Extract the [X, Y] coordinate from the center of the cell holding the provided text.  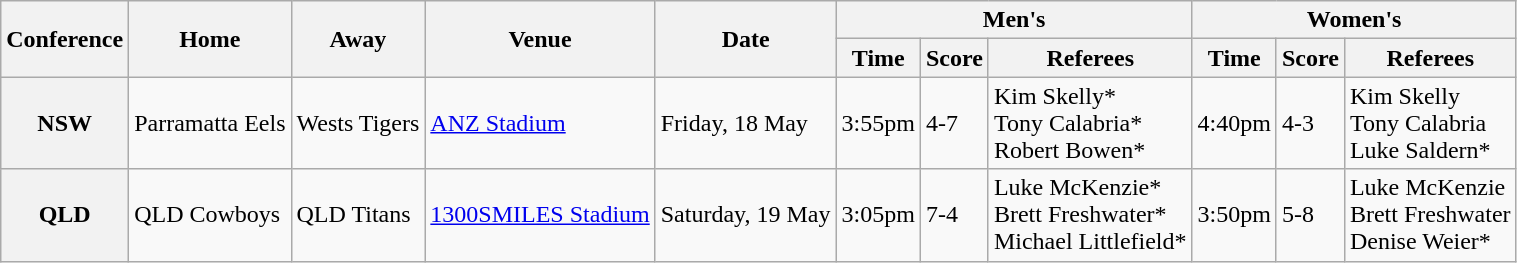
3:50pm [1234, 215]
Luke McKenzieBrett FreshwaterDenise Weier* [1430, 215]
Wests Tigers [358, 123]
Kim Skelly*Tony Calabria*Robert Bowen* [1090, 123]
ANZ Stadium [540, 123]
NSW [65, 123]
Parramatta Eels [210, 123]
Friday, 18 May [746, 123]
Venue [540, 39]
Men's [1014, 20]
Kim SkellyTony CalabriaLuke Saldern* [1430, 123]
Women's [1354, 20]
QLD Cowboys [210, 215]
Luke McKenzie*Brett Freshwater*Michael Littlefield* [1090, 215]
Conference [65, 39]
Home [210, 39]
4-7 [954, 123]
5-8 [1310, 215]
4-3 [1310, 123]
Saturday, 19 May [746, 215]
4:40pm [1234, 123]
3:55pm [878, 123]
3:05pm [878, 215]
Away [358, 39]
7-4 [954, 215]
QLD [65, 215]
QLD Titans [358, 215]
1300SMILES Stadium [540, 215]
Date [746, 39]
